Pinpoint the cell where the given text exists, returning its [x, y] midpoint coordinate. 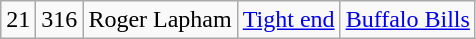
21 [18, 20]
Buffalo Bills [408, 20]
Roger Lapham [160, 20]
Tight end [288, 20]
316 [60, 20]
